Output the (X, Y) coordinate of the center of the cell containing the given text.  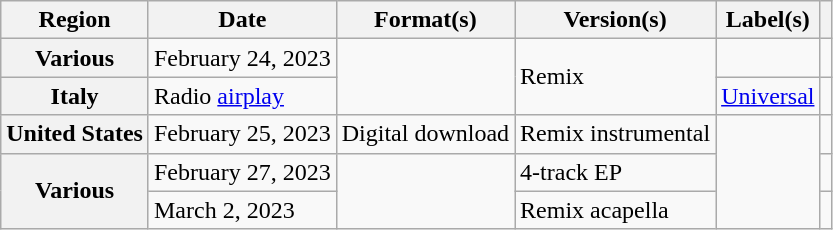
4-track EP (616, 172)
Digital download (425, 134)
March 2, 2023 (242, 210)
February 25, 2023 (242, 134)
United States (75, 134)
Region (75, 20)
Format(s) (425, 20)
Remix instrumental (616, 134)
Label(s) (768, 20)
Date (242, 20)
Version(s) (616, 20)
Remix acapella (616, 210)
Radio airplay (242, 96)
February 27, 2023 (242, 172)
Universal (768, 96)
February 24, 2023 (242, 58)
Italy (75, 96)
Remix (616, 77)
